Scan for the cell matching the given text and deliver its (X, Y) coordinate at center. 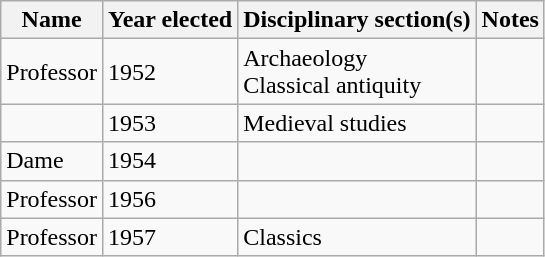
1954 (170, 161)
1952 (170, 72)
1957 (170, 237)
1956 (170, 199)
1953 (170, 123)
Classics (357, 237)
Year elected (170, 20)
Archaeology Classical antiquity (357, 72)
Notes (510, 20)
Disciplinary section(s) (357, 20)
Name (52, 20)
Medieval studies (357, 123)
Dame (52, 161)
